Determine the (x, y) coordinate at the center of the cell enclosing the given text.  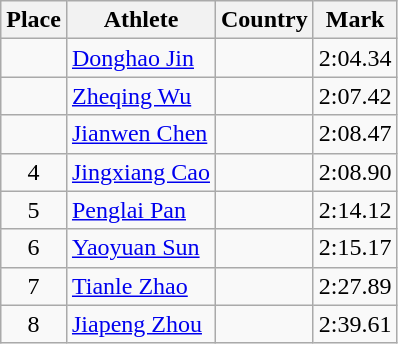
2:14.12 (355, 210)
2:39.61 (355, 324)
Country (265, 20)
Athlete (140, 20)
Jingxiang Cao (140, 172)
Tianle Zhao (140, 286)
Place (34, 20)
Yaoyuan Sun (140, 248)
Donghao Jin (140, 58)
8 (34, 324)
Penglai Pan (140, 210)
2:08.47 (355, 134)
7 (34, 286)
4 (34, 172)
2:08.90 (355, 172)
Mark (355, 20)
6 (34, 248)
Jianwen Chen (140, 134)
Jiapeng Zhou (140, 324)
2:07.42 (355, 96)
2:04.34 (355, 58)
Zheqing Wu (140, 96)
2:27.89 (355, 286)
2:15.17 (355, 248)
5 (34, 210)
